Determine the (X, Y) coordinate at the center of the cell enclosing the given text.  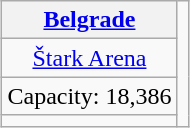
Belgrade (90, 20)
Štark Arena (90, 58)
Capacity: 18,386 (90, 96)
